Search for the cell housing the specified text and yield its [x, y] center coordinate. 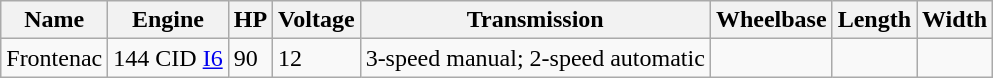
Voltage [317, 20]
Frontenac [54, 58]
HP [250, 20]
12 [317, 58]
Transmission [535, 20]
Engine [168, 20]
144 CID I6 [168, 58]
3-speed manual; 2-speed automatic [535, 58]
Width [955, 20]
90 [250, 58]
Name [54, 20]
Length [874, 20]
Wheelbase [771, 20]
